Detect which cell encompasses the target text, then output its [X, Y] center coordinate. 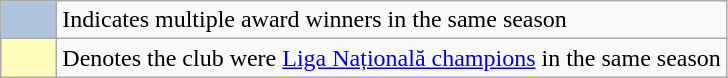
Denotes the club were Liga Națională champions in the same season [392, 58]
Indicates multiple award winners in the same season [392, 20]
